Identify which cell holds the provided text, then report its (X, Y) central coordinate. 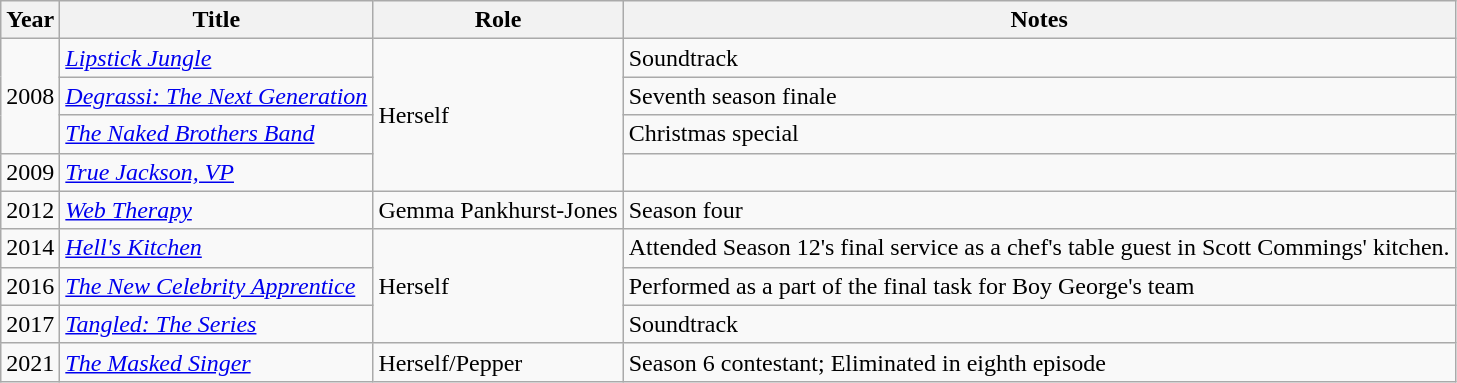
Degrassi: The Next Generation (216, 96)
2017 (30, 324)
Herself/Pepper (498, 362)
Performed as a part of the final task for Boy George's team (1039, 286)
2008 (30, 96)
Hell's Kitchen (216, 248)
2016 (30, 286)
Year (30, 20)
Season four (1039, 210)
Gemma Pankhurst-Jones (498, 210)
2012 (30, 210)
2009 (30, 172)
Season 6 contestant; Eliminated in eighth episode (1039, 362)
The Masked Singer (216, 362)
The Naked Brothers Band (216, 134)
The New Celebrity Apprentice (216, 286)
2014 (30, 248)
Web Therapy (216, 210)
Christmas special (1039, 134)
2021 (30, 362)
Notes (1039, 20)
Tangled: The Series (216, 324)
Title (216, 20)
Attended Season 12's final service as a chef's table guest in Scott Commings' kitchen. (1039, 248)
True Jackson, VP (216, 172)
Role (498, 20)
Seventh season finale (1039, 96)
Lipstick Jungle (216, 58)
